Search for the cell housing the specified text and yield its (x, y) center coordinate. 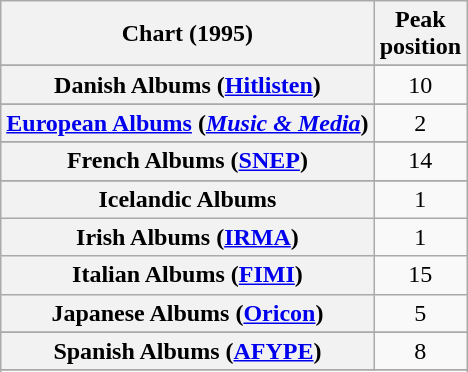
Icelandic Albums (188, 199)
Japanese Albums (Oricon) (188, 313)
Peakposition (420, 34)
5 (420, 313)
Irish Albums (IRMA) (188, 237)
2 (420, 123)
Chart (1995) (188, 34)
Danish Albums (Hitlisten) (188, 85)
10 (420, 85)
15 (420, 275)
French Albums (SNEP) (188, 161)
8 (420, 351)
Italian Albums (FIMI) (188, 275)
14 (420, 161)
European Albums (Music & Media) (188, 123)
Spanish Albums (AFYPE) (188, 351)
